Search for the cell housing the specified text and yield its (x, y) center coordinate. 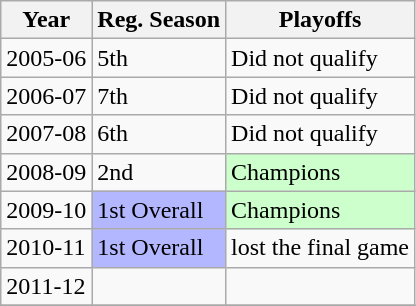
Year (46, 20)
2007-08 (46, 134)
5th (159, 58)
Playoffs (320, 20)
Reg. Season (159, 20)
6th (159, 134)
2010-11 (46, 248)
2011-12 (46, 286)
2009-10 (46, 210)
2006-07 (46, 96)
2nd (159, 172)
2008-09 (46, 172)
lost the final game (320, 248)
7th (159, 96)
2005-06 (46, 58)
